Output the [X, Y] coordinate of the center of the cell containing the given text.  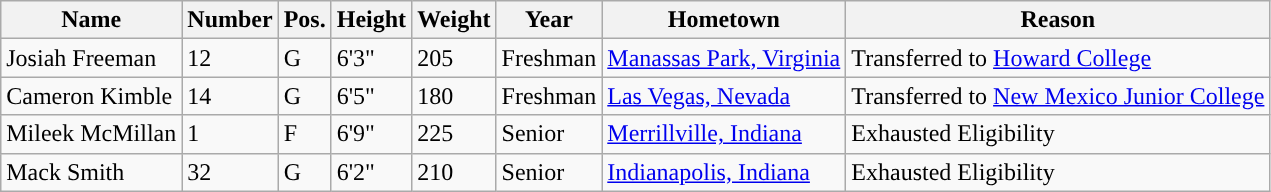
Manassas Park, Virginia [724, 58]
1 [230, 134]
Josiah Freeman [92, 58]
6'3" [371, 58]
210 [454, 172]
Las Vegas, Nevada [724, 96]
Hometown [724, 20]
Weight [454, 20]
180 [454, 96]
12 [230, 58]
32 [230, 172]
Pos. [304, 20]
205 [454, 58]
6'2" [371, 172]
225 [454, 134]
Transferred to New Mexico Junior College [1058, 96]
Cameron Kimble [92, 96]
Height [371, 20]
Transferred to Howard College [1058, 58]
Name [92, 20]
Indianapolis, Indiana [724, 172]
Number [230, 20]
6'5" [371, 96]
Mileek McMillan [92, 134]
6'9" [371, 134]
Merrillville, Indiana [724, 134]
F [304, 134]
Mack Smith [92, 172]
14 [230, 96]
Reason [1058, 20]
Year [549, 20]
